For the text-containing cell, return its midpoint in (x, y) coordinate format. 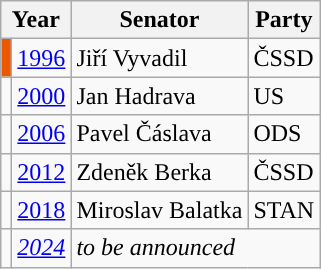
2006 (42, 134)
2024 (42, 248)
Miroslav Balatka (160, 210)
Jan Hadrava (160, 96)
ODS (284, 134)
Year (36, 20)
1996 (42, 58)
Party (284, 20)
STAN (284, 210)
Senator (160, 20)
Zdeněk Berka (160, 172)
2018 (42, 210)
Pavel Čáslava (160, 134)
2012 (42, 172)
2000 (42, 96)
US (284, 96)
Jiří Vyvadil (160, 58)
to be announced (196, 248)
